Capture the cell that displays the provided text and extract its (X, Y) central coordinate. 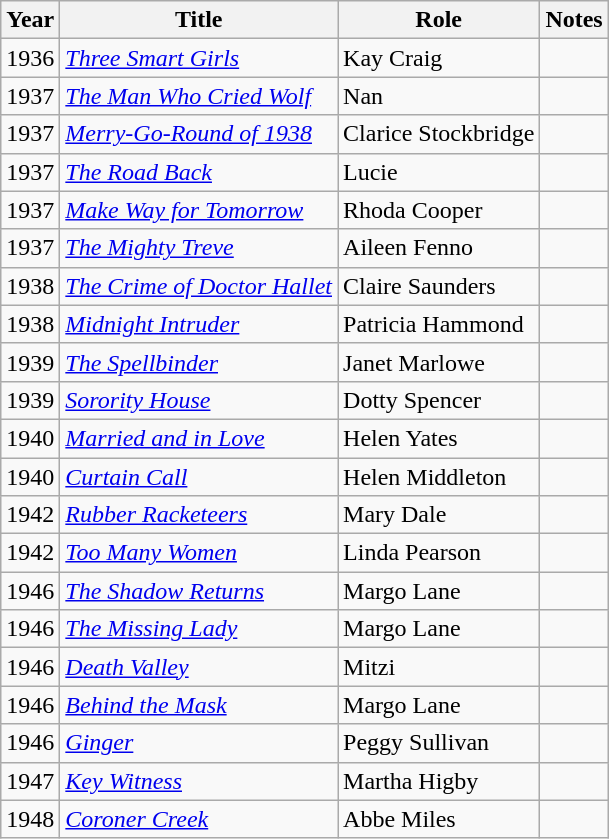
1936 (30, 58)
Curtain Call (199, 477)
The Man Who Cried Wolf (199, 96)
Midnight Intruder (199, 324)
Coroner Creek (199, 819)
Three Smart Girls (199, 58)
The Shadow Returns (199, 591)
Peggy Sullivan (439, 743)
The Missing Lady (199, 629)
Linda Pearson (439, 553)
Make Way for Tomorrow (199, 210)
Ginger (199, 743)
Nan (439, 96)
Aileen Fenno (439, 248)
1947 (30, 781)
Behind the Mask (199, 705)
Kay Craig (439, 58)
Dotty Spencer (439, 400)
Mitzi (439, 667)
Lucie (439, 172)
Title (199, 20)
Claire Saunders (439, 286)
Merry-Go-Round of 1938 (199, 134)
The Spellbinder (199, 362)
Clarice Stockbridge (439, 134)
Married and in Love (199, 438)
The Mighty Treve (199, 248)
The Road Back (199, 172)
Sorority House (199, 400)
Rhoda Cooper (439, 210)
Death Valley (199, 667)
1948 (30, 819)
Janet Marlowe (439, 362)
Helen Middleton (439, 477)
Role (439, 20)
Helen Yates (439, 438)
Key Witness (199, 781)
Too Many Women (199, 553)
Notes (574, 20)
Martha Higby (439, 781)
Year (30, 20)
The Crime of Doctor Hallet (199, 286)
Rubber Racketeers (199, 515)
Patricia Hammond (439, 324)
Abbe Miles (439, 819)
Mary Dale (439, 515)
